Provide the (X, Y) coordinate of the cell's center where the given text is located.  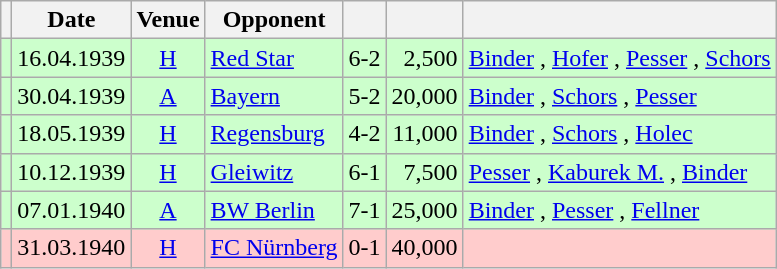
20,000 (424, 96)
Binder , Schors , Pesser (620, 96)
Venue (168, 20)
Pesser , Kaburek M. , Binder (620, 172)
Binder , Hofer , Pesser , Schors (620, 58)
Gleiwitz (274, 172)
18.05.1939 (72, 134)
Red Star (274, 58)
Opponent (274, 20)
25,000 (424, 210)
10.12.1939 (72, 172)
4-2 (364, 134)
BW Berlin (274, 210)
Bayern (274, 96)
Binder , Schors , Holec (620, 134)
31.03.1940 (72, 248)
6-2 (364, 58)
40,000 (424, 248)
6-1 (364, 172)
FC Nürnberg (274, 248)
2,500 (424, 58)
Binder , Pesser , Fellner (620, 210)
5-2 (364, 96)
11,000 (424, 134)
7,500 (424, 172)
16.04.1939 (72, 58)
07.01.1940 (72, 210)
30.04.1939 (72, 96)
Regensburg (274, 134)
Date (72, 20)
0-1 (364, 248)
7-1 (364, 210)
